From the cell containing the given text, extract its center point as [X, Y] coordinate. 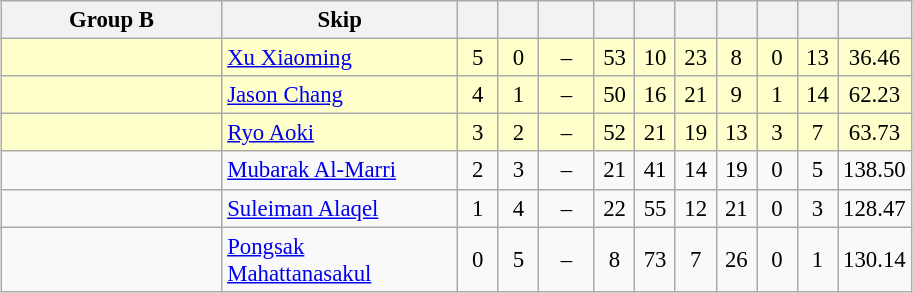
128.47 [874, 208]
50 [614, 95]
Xu Xiaoming [340, 58]
41 [656, 170]
26 [736, 260]
22 [614, 208]
36.46 [874, 58]
53 [614, 58]
9 [736, 95]
138.50 [874, 170]
Mubarak Al-Marri [340, 170]
Group B [112, 20]
16 [656, 95]
Ryo Aoki [340, 133]
Pongsak Mahattanasakul [340, 260]
Suleiman Alaqel [340, 208]
12 [696, 208]
63.73 [874, 133]
Skip [340, 20]
Jason Chang [340, 95]
10 [656, 58]
73 [656, 260]
130.14 [874, 260]
23 [696, 58]
55 [656, 208]
52 [614, 133]
62.23 [874, 95]
